Detect which cell encompasses the target text, then output its [x, y] center coordinate. 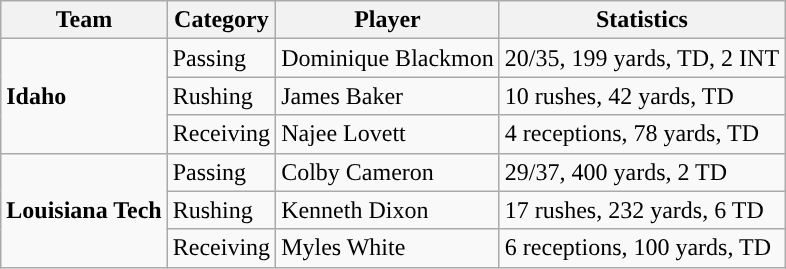
Myles White [388, 248]
4 receptions, 78 yards, TD [642, 134]
6 receptions, 100 yards, TD [642, 248]
Statistics [642, 20]
Louisiana Tech [84, 210]
29/37, 400 yards, 2 TD [642, 172]
James Baker [388, 96]
Idaho [84, 96]
Colby Cameron [388, 172]
17 rushes, 232 yards, 6 TD [642, 210]
Dominique Blackmon [388, 58]
10 rushes, 42 yards, TD [642, 96]
Team [84, 20]
Kenneth Dixon [388, 210]
Najee Lovett [388, 134]
Category [221, 20]
Player [388, 20]
20/35, 199 yards, TD, 2 INT [642, 58]
